Capture the cell that displays the provided text and extract its (X, Y) central coordinate. 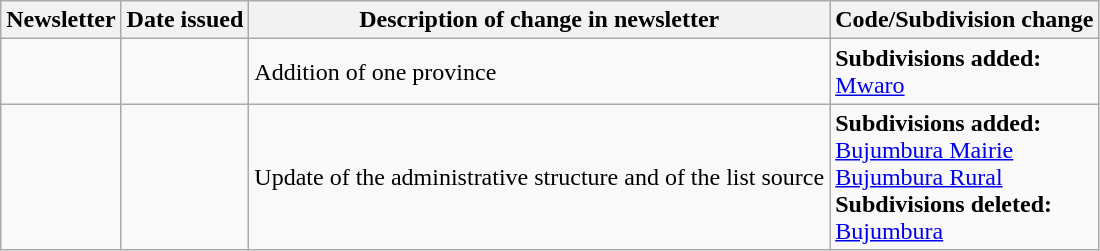
Description of change in newsletter (540, 20)
Subdivisions added: Mwaro (964, 72)
Update of the administrative structure and of the list source (540, 177)
Addition of one province (540, 72)
Date issued (185, 20)
Newsletter (61, 20)
Code/Subdivision change (964, 20)
Subdivisions added: Bujumbura Mairie Bujumbura Rural Subdivisions deleted: Bujumbura (964, 177)
